Locate the cell with the specified text and output its [X, Y] center coordinate. 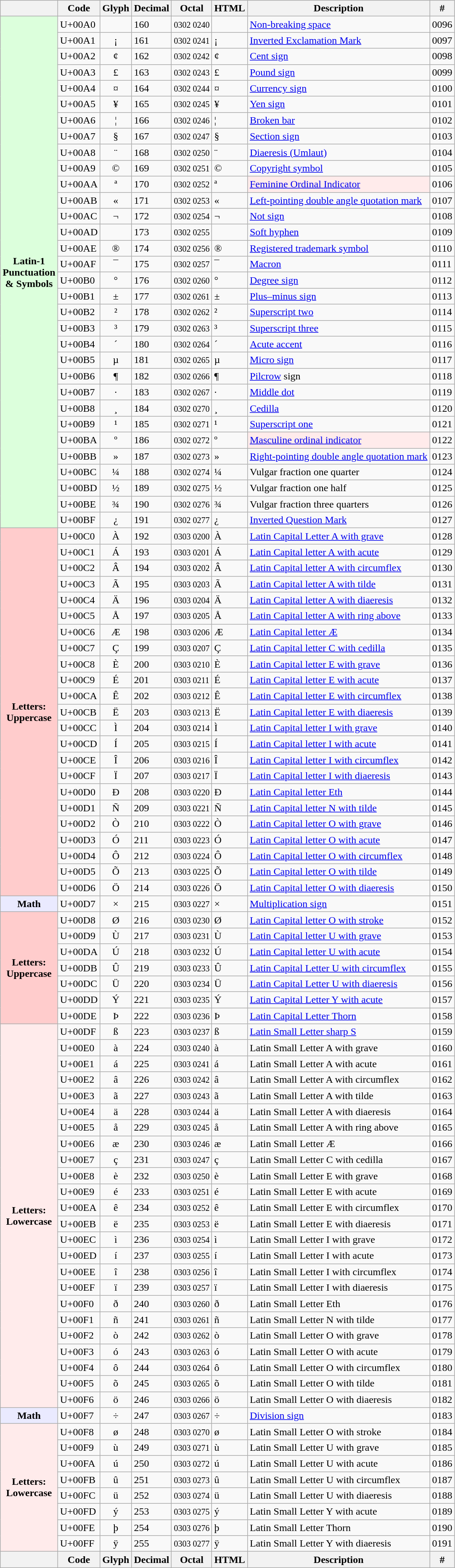
0180 [442, 1368]
0101 [442, 104]
Macron [339, 264]
U+00AE [79, 248]
0122 [442, 440]
0303 0204 [192, 600]
213 [151, 872]
0303 0212 [192, 696]
0302 0262 [192, 312]
U+00AF [79, 264]
U+00EF [79, 1288]
0104 [442, 152]
0302 0242 [192, 56]
0177 [442, 1320]
0303 0215 [192, 744]
Latin Capital letter U with acute [339, 952]
220 [151, 984]
0165 [442, 1128]
0148 [442, 856]
Section sign [339, 136]
U+00C4 [79, 600]
238 [151, 1272]
209 [151, 808]
0190 [442, 1528]
0119 [442, 392]
U+00E0 [79, 1048]
U+00FA [79, 1463]
0183 [442, 1415]
188 [151, 472]
0302 0265 [192, 360]
0303 0252 [192, 1208]
0152 [442, 920]
0303 0225 [192, 872]
0303 0232 [192, 952]
­ [230, 232]
164 [151, 88]
0106 [442, 184]
0098 [442, 56]
0112 [442, 280]
U+00E9 [79, 1192]
Registered trademark symbol [339, 248]
Superscript one [339, 424]
U+00E3 [79, 1096]
0303 0272 [192, 1463]
0302 0271 [192, 424]
U+00D0 [79, 792]
165 [151, 104]
0100 [442, 88]
251 [151, 1479]
0302 0245 [192, 104]
Latin Small Letter O with acute [339, 1352]
241 [151, 1320]
162 [151, 56]
Latin Small Letter U with circumflex [339, 1479]
U+00F9 [79, 1447]
0303 0263 [192, 1352]
0303 0203 [192, 584]
0178 [442, 1336]
166 [151, 120]
Latin Small Letter E with grave [339, 1176]
Latin Capital letter E with acute [339, 680]
0143 [442, 776]
U+00A6 [79, 120]
Latin Capital letter A with circumflex [339, 568]
U+00FB [79, 1479]
0302 0274 [192, 472]
Pound sign [339, 72]
0111 [442, 264]
239 [151, 1288]
U+00D3 [79, 840]
0160 [442, 1048]
195 [151, 584]
U+00F4 [79, 1368]
U+00A8 [79, 152]
Latin Capital letter A with diaeresis [339, 600]
Diaeresis (Umlaut) [339, 152]
Latin Small Letter U with grave [339, 1447]
0302 0244 [192, 88]
0142 [442, 760]
Soft hyphen [339, 232]
U+00B0 [79, 280]
0303 0214 [192, 728]
231 [151, 1160]
224 [151, 1048]
0303 0217 [192, 776]
228 [151, 1112]
0103 [442, 136]
236 [151, 1240]
0189 [442, 1512]
0303 0275 [192, 1512]
U+00BE [79, 504]
0303 0234 [192, 984]
0302 0256 [192, 248]
0303 0250 [192, 1176]
221 [151, 1000]
0303 0257 [192, 1288]
0136 [442, 664]
215 [151, 904]
167 [151, 136]
Latin Small Letter E with diaeresis [339, 1224]
0188 [442, 1496]
0303 0260 [192, 1304]
U+00B7 [79, 392]
0303 0265 [192, 1384]
196 [151, 600]
U+00ED [79, 1256]
0302 0267 [192, 392]
Latin Capital letter U with grave [339, 936]
187 [151, 456]
0303 0271 [192, 1447]
U+00F5 [79, 1384]
U+00EC [79, 1240]
0302 0253 [192, 200]
191 [151, 520]
Latin Small Letter Æ [339, 1144]
184 [151, 408]
0172 [442, 1240]
Latin Small Letter sharp S [339, 1032]
0145 [442, 808]
Latin Capital letter Eth [339, 792]
206 [151, 760]
Latin Small Letter U with acute [339, 1463]
U+00C8 [79, 664]
0302 0252 [192, 184]
0303 0255 [192, 1256]
U+00CF [79, 776]
0153 [442, 936]
0125 [442, 488]
Plus–minus sign [339, 296]
Latin Capital Letter A with grave [339, 536]
0303 0262 [192, 1336]
U+00AD [79, 232]
U+00B6 [79, 376]
181 [151, 360]
0110 [442, 248]
0303 0256 [192, 1272]
190 [151, 504]
219 [151, 968]
177 [151, 296]
0302 0273 [192, 456]
0135 [442, 648]
0108 [442, 216]
Latin Small Letter Y with acute [339, 1512]
0186 [442, 1463]
0303 0253 [192, 1224]
0176 [442, 1304]
U+00B2 [79, 312]
254 [151, 1528]
0117 [442, 360]
Latin Small Letter O with tilde [339, 1384]
0303 0227 [192, 904]
210 [151, 824]
200 [151, 664]
179 [151, 328]
0167 [442, 1160]
Non-breaking space [339, 24]
0127 [442, 520]
229 [151, 1128]
U+00DC [79, 984]
176 [151, 280]
186 [151, 440]
Masculine ordinal indicator [339, 440]
246 [151, 1400]
0302 0254 [192, 216]
240 [151, 1304]
0303 0236 [192, 1016]
0303 0226 [192, 888]
U+00B3 [79, 328]
Feminine Ordinal Indicator [339, 184]
0175 [442, 1288]
0096 [442, 24]
172 [151, 216]
0302 0240 [192, 24]
192 [151, 536]
0151 [442, 904]
0126 [442, 504]
Inverted Exclamation Mark [339, 40]
205 [151, 744]
0303 0223 [192, 840]
U+00BB [79, 456]
Pilcrow sign [339, 376]
0156 [442, 984]
U+00F1 [79, 1320]
0164 [442, 1112]
0116 [442, 344]
Latin Capital letter I with diaeresis [339, 776]
0303 0264 [192, 1368]
U+00E7 [79, 1160]
Latin Capital letter I with grave [339, 728]
Latin Small Letter O with grave [339, 1336]
223 [151, 1032]
0302 0251 [192, 168]
197 [151, 616]
U+00D4 [79, 856]
U+00D9 [79, 936]
U+00BD [79, 488]
U+00DD [79, 1000]
0137 [442, 680]
U+00CD [79, 744]
0303 0273 [192, 1479]
0302 0275 [192, 488]
0120 [442, 408]
U+00A0 [79, 24]
0158 [442, 1016]
U+00A4 [79, 88]
0181 [442, 1384]
Latin Capital letter O with stroke [339, 920]
U+00FC [79, 1496]
0303 0266 [192, 1400]
U+00A7 [79, 136]
0138 [442, 696]
160 [151, 24]
Currency sign [339, 88]
U+00DF [79, 1032]
U+00CE [79, 760]
0168 [442, 1176]
226 [151, 1080]
Micro sign [339, 360]
Superscript two [339, 312]
0171 [442, 1224]
0302 0277 [192, 520]
0303 0222 [192, 824]
U+00C0 [79, 536]
0107 [442, 200]
U+00D2 [79, 824]
Latin Capital letter E with grave [339, 664]
U+00BF [79, 520]
253 [151, 1512]
U+00A3 [79, 72]
Latin Capital letter E with circumflex [339, 696]
0303 0237 [192, 1032]
Latin-1Punctuation& Symbols [29, 272]
Latin Capital letter O with diaeresis [339, 888]
0303 0243 [192, 1096]
Acute accent [339, 344]
Latin Small Letter E with circumflex [339, 1208]
0140 [442, 728]
185 [151, 424]
Latin Capital letter C with cedilla [339, 648]
Latin Small Letter C with cedilla [339, 1160]
Latin Small Letter A with ring above [339, 1128]
207 [151, 776]
U+00E1 [79, 1064]
U+00AB [79, 200]
0303 0267 [192, 1415]
Latin Small Letter A with tilde [339, 1096]
0121 [442, 424]
Latin Capital letter N with tilde [339, 808]
U+00C2 [79, 568]
U+00A1 [79, 40]
Latin Capital Letter U with circumflex [339, 968]
0187 [442, 1479]
U+00C7 [79, 648]
0302 0266 [192, 376]
Left-pointing double angle quotation mark [339, 200]
0303 0221 [192, 808]
U+00F6 [79, 1400]
232 [151, 1176]
0303 0213 [192, 712]
Latin Capital letter O with tilde [339, 872]
0303 0245 [192, 1128]
211 [151, 840]
0302 0255 [192, 232]
0170 [442, 1208]
0303 0205 [192, 616]
U+00B1 [79, 296]
0134 [442, 632]
0166 [442, 1144]
Division sign [339, 1415]
Vulgar fraction one quarter [339, 472]
0131 [442, 584]
Latin Capital letter O with circumflex [339, 856]
168 [151, 152]
Broken bar [339, 120]
U+00E6 [79, 1144]
Latin Small Letter I with diaeresis [339, 1288]
203 [151, 712]
0184 [442, 1431]
Latin Capital letter I with acute [339, 744]
0303 0276 [192, 1528]
U+00C6 [79, 632]
202 [151, 696]
0303 0242 [192, 1080]
178 [151, 312]
Latin Small Letter Y with diaeresis [339, 1544]
0124 [442, 472]
0162 [442, 1080]
234 [151, 1208]
0169 [442, 1192]
0303 0210 [192, 664]
208 [151, 792]
194 [151, 568]
U+00E5 [79, 1128]
U+00F2 [79, 1336]
0303 0224 [192, 856]
217 [151, 936]
0129 [442, 552]
U+00EA [79, 1208]
U+00E2 [79, 1080]
Latin Capital letter I with circumflex [339, 760]
Latin Capital letter Æ [339, 632]
Latin Small Letter I with grave [339, 1240]
U+00DB [79, 968]
U+00E8 [79, 1176]
0185 [442, 1447]
Latin Small Letter Eth [339, 1304]
U+00AC [79, 216]
0303 0201 [192, 552]
242 [151, 1336]
0303 0244 [192, 1112]
182 [151, 376]
Latin Capital Letter Thorn [339, 1016]
0099 [442, 72]
0149 [442, 872]
0132 [442, 600]
0147 [442, 840]
Latin Capital letter A with tilde [339, 584]
Latin Capital letter A with acute [339, 552]
U+00D6 [79, 888]
Latin Small Letter O with circumflex [339, 1368]
204 [151, 728]
0302 0246 [192, 120]
U+00C3 [79, 584]
0102 [442, 120]
0179 [442, 1352]
Latin Small Letter I with acute [339, 1256]
0303 0231 [192, 936]
Copyright symbol [339, 168]
0114 [442, 312]
Yen sign [339, 104]
225 [151, 1064]
Cedilla [339, 408]
U+00F7 [79, 1415]
235 [151, 1224]
U+00F3 [79, 1352]
Middle dot [339, 392]
255 [151, 1544]
193 [151, 552]
U+00A9 [79, 168]
0157 [442, 1000]
183 [151, 392]
0133 [442, 616]
U+00BA [79, 440]
Latin Capital letter E with diaeresis [339, 712]
0303 0246 [192, 1144]
0303 0261 [192, 1320]
212 [151, 856]
222 [151, 1016]
237 [151, 1256]
0150 [442, 888]
0146 [442, 824]
U+00B4 [79, 344]
0302 0241 [192, 40]
0115 [442, 328]
Multiplication sign [339, 904]
0123 [442, 456]
227 [151, 1096]
Latin Small Letter O with diaeresis [339, 1400]
Latin Small Letter I with circumflex [339, 1272]
0302 0243 [192, 72]
Not sign [339, 216]
0128 [442, 536]
0174 [442, 1272]
U+00FD [79, 1512]
Latin Small Letter Thorn [339, 1528]
U+00B8 [79, 408]
U+00C1 [79, 552]
0303 0254 [192, 1240]
U+00C5 [79, 616]
U+00A2 [79, 56]
U+00CC [79, 728]
0113 [442, 296]
U+00AA [79, 184]
252 [151, 1496]
0303 0230 [192, 920]
0303 0216 [192, 760]
230 [151, 1144]
U+00BC [79, 472]
0303 0277 [192, 1544]
Latin Small Letter E with acute [339, 1192]
Inverted Question Mark [339, 520]
0161 [442, 1064]
Latin Capital letter O with acute [339, 840]
0302 0261 [192, 296]
U+00F0 [79, 1304]
248 [151, 1431]
U+00FF [79, 1544]
180 [151, 344]
U+00DE [79, 1016]
U+00EB [79, 1224]
U+00D8 [79, 920]
0159 [442, 1032]
0302 0270 [192, 408]
189 [151, 488]
0191 [442, 1544]
0302 0276 [192, 504]
U+00FE [79, 1528]
218 [151, 952]
0302 0272 [192, 440]
Latin Small Letter A with grave [339, 1048]
244 [151, 1368]
0130 [442, 568]
201 [151, 680]
0097 [442, 40]
Right-pointing double angle quotation mark [339, 456]
169 [151, 168]
0302 0263 [192, 328]
0303 0247 [192, 1160]
199 [151, 648]
U+00C9 [79, 680]
0173 [442, 1256]
Degree sign [339, 280]
170 [151, 184]
0303 0202 [192, 568]
214 [151, 888]
Latin Capital Letter Y with acute [339, 1000]
U+00B5 [79, 360]
U+00CA [79, 696]
0105 [442, 168]
0302 0260 [192, 280]
Latin Capital letter A with ring above [339, 616]
0141 [442, 744]
0155 [442, 968]
0303 0270 [192, 1431]
250 [151, 1463]
U+00E4 [79, 1112]
U+00EE [79, 1272]
Latin Small Letter A with diaeresis [339, 1112]
U+00F8 [79, 1431]
216 [151, 920]
0154 [442, 952]
0302 0264 [192, 344]
Latin Small Letter O with stroke [339, 1431]
Vulgar fraction one half [339, 488]
0302 0250 [192, 152]
0303 0233 [192, 968]
0303 0251 [192, 1192]
0303 0274 [192, 1496]
173 [151, 232]
0139 [442, 712]
0303 0206 [192, 632]
0303 0235 [192, 1000]
U+00B9 [79, 424]
U+00CB [79, 712]
Latin Capital Letter U with diaeresis [339, 984]
U+00D7 [79, 904]
171 [151, 200]
0302 0247 [192, 136]
Latin Small Letter U with diaeresis [339, 1496]
0303 0241 [192, 1064]
175 [151, 264]
243 [151, 1352]
233 [151, 1192]
0303 0220 [192, 792]
Latin Small Letter A with acute [339, 1064]
0163 [442, 1096]
245 [151, 1384]
161 [151, 40]
0302 0257 [192, 264]
163 [151, 72]
0118 [442, 376]
0303 0207 [192, 648]
U+00D1 [79, 808]
Latin Small Letter A with circumflex [339, 1080]
0109 [442, 232]
0182 [442, 1400]
0144 [442, 792]
198 [151, 632]
Latin Small Letter N with tilde [339, 1320]
Cent sign [339, 56]
U+00D5 [79, 872]
U+00A5 [79, 104]
Superscript three [339, 328]
0303 0211 [192, 680]
U+00DA [79, 952]
Latin Capital letter O with grave [339, 824]
Vulgar fraction three quarters [339, 504]
0303 0240 [192, 1048]
0303 0200 [192, 536]
247 [151, 1415]
174 [151, 248]
249 [151, 1447]
